Return the (x, y) coordinate for the center point of the cell that contains the specified text.  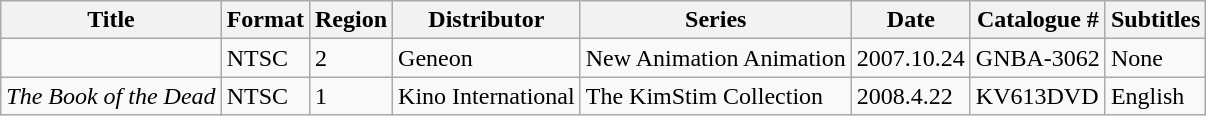
1 (350, 96)
2008.4.22 (910, 96)
Date (910, 20)
KV613DVD (1038, 96)
GNBA-3062 (1038, 58)
Subtitles (1155, 20)
Title (111, 20)
The Book of the Dead (111, 96)
New Animation Animation (716, 58)
Series (716, 20)
2 (350, 58)
Kino International (487, 96)
Region (350, 20)
The KimStim Collection (716, 96)
Geneon (487, 58)
2007.10.24 (910, 58)
Distributor (487, 20)
English (1155, 96)
Format (265, 20)
Catalogue # (1038, 20)
None (1155, 58)
